Determine the [X, Y] coordinate at the center of the cell enclosing the given text.  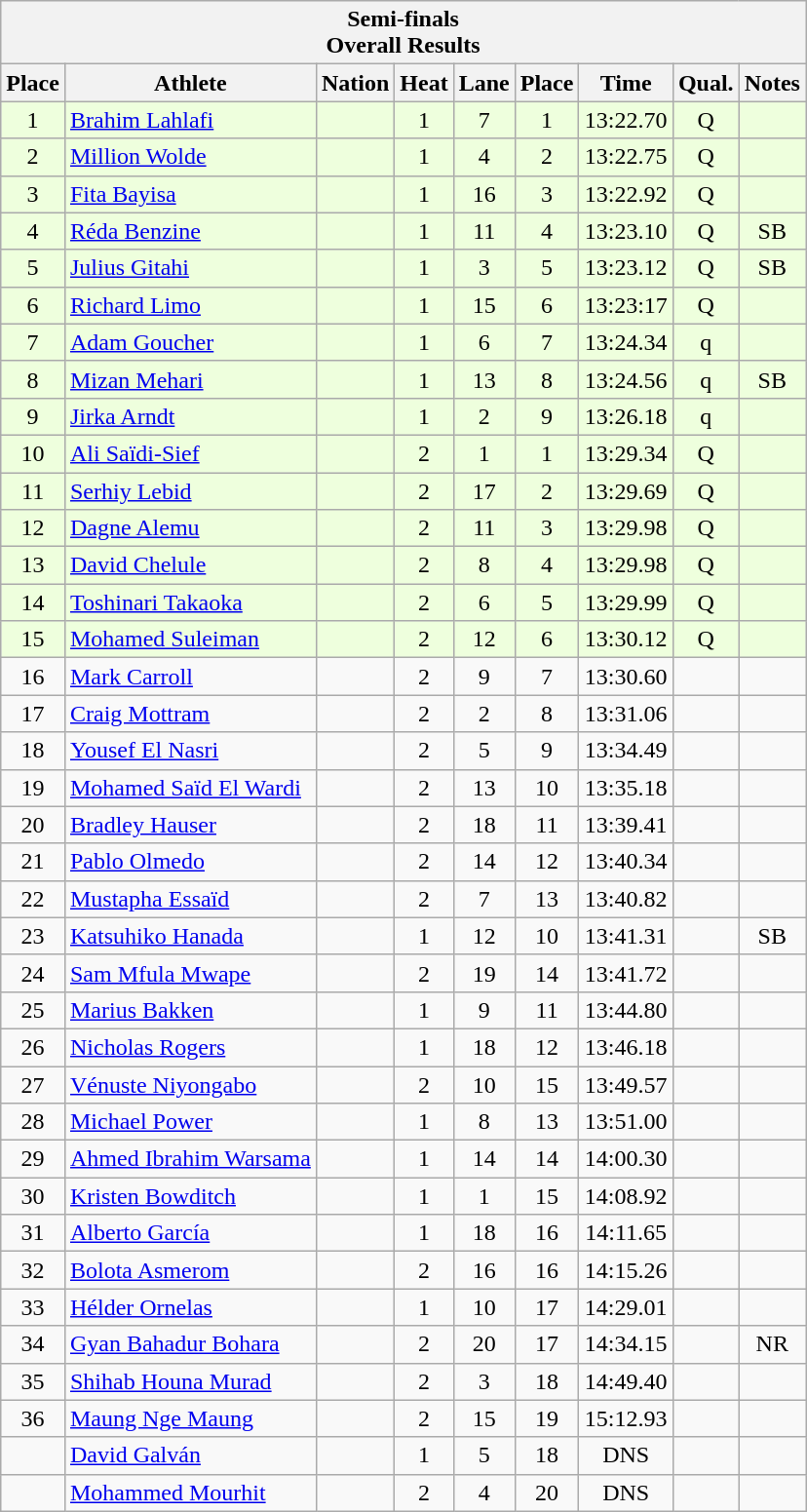
14:15.26 [626, 1270]
13:22.92 [626, 194]
13:35.18 [626, 788]
Marius Bakken [190, 1010]
13:30.60 [626, 677]
Vénuste Niyongabo [190, 1085]
13:39.41 [626, 825]
14:08.92 [626, 1196]
23 [33, 936]
David Galván [190, 1455]
Maung Nge Maung [190, 1418]
14:00.30 [626, 1159]
32 [33, 1270]
Toshinari Takaoka [190, 602]
Réda Benzine [190, 231]
13:49.57 [626, 1085]
Katsuhiko Hanada [190, 936]
14:11.65 [626, 1233]
13:41.31 [626, 936]
26 [33, 1047]
34 [33, 1344]
Sam Mfula Mwape [190, 973]
Hélder Ornelas [190, 1307]
13:46.18 [626, 1047]
33 [33, 1307]
13:29.69 [626, 490]
28 [33, 1122]
Semi-finals Overall Results [403, 33]
Craig Mottram [190, 714]
13:30.12 [626, 640]
13:51.00 [626, 1122]
13:44.80 [626, 1010]
Ahmed Ibrahim Warsama [190, 1159]
Shihab Houna Murad [190, 1381]
Notes [772, 83]
15:12.93 [626, 1418]
24 [33, 973]
22 [33, 899]
David Chelule [190, 565]
Heat [424, 83]
14:29.01 [626, 1307]
Mark Carroll [190, 677]
Nicholas Rogers [190, 1047]
Pablo Olmedo [190, 862]
13:29.34 [626, 453]
13:31.06 [626, 714]
Kristen Bowditch [190, 1196]
Bradley Hauser [190, 825]
Mohamed Suleiman [190, 640]
Nation [355, 83]
13:24.34 [626, 342]
13:23.12 [626, 268]
13:29.99 [626, 602]
Mohamed Saïd El Wardi [190, 788]
Adam Goucher [190, 342]
Richard Limo [190, 305]
Mizan Mehari [190, 379]
Brahim Lahlafi [190, 120]
Qual. [706, 83]
13:40.82 [626, 899]
13:40.34 [626, 862]
Time [626, 83]
13:23.10 [626, 231]
31 [33, 1233]
30 [33, 1196]
Athlete [190, 83]
Julius Gitahi [190, 268]
29 [33, 1159]
36 [33, 1418]
14:49.40 [626, 1381]
Mohammed Mourhit [190, 1493]
13:24.56 [626, 379]
Yousef El Nasri [190, 751]
27 [33, 1085]
Lane [483, 83]
13:23:17 [626, 305]
Mustapha Essaïd [190, 899]
13:41.72 [626, 973]
Bolota Asmerom [190, 1270]
Ali Saïdi-Sief [190, 453]
Dagne Alemu [190, 528]
21 [33, 862]
35 [33, 1381]
14:34.15 [626, 1344]
13:22.70 [626, 120]
NR [772, 1344]
13:34.49 [626, 751]
Alberto García [190, 1233]
Fita Bayisa [190, 194]
Jirka Arndt [190, 416]
Million Wolde [190, 157]
Serhiy Lebid [190, 490]
25 [33, 1010]
13:22.75 [626, 157]
13:26.18 [626, 416]
Michael Power [190, 1122]
Gyan Bahadur Bohara [190, 1344]
